Locate the cell with the specified text and output its [x, y] center coordinate. 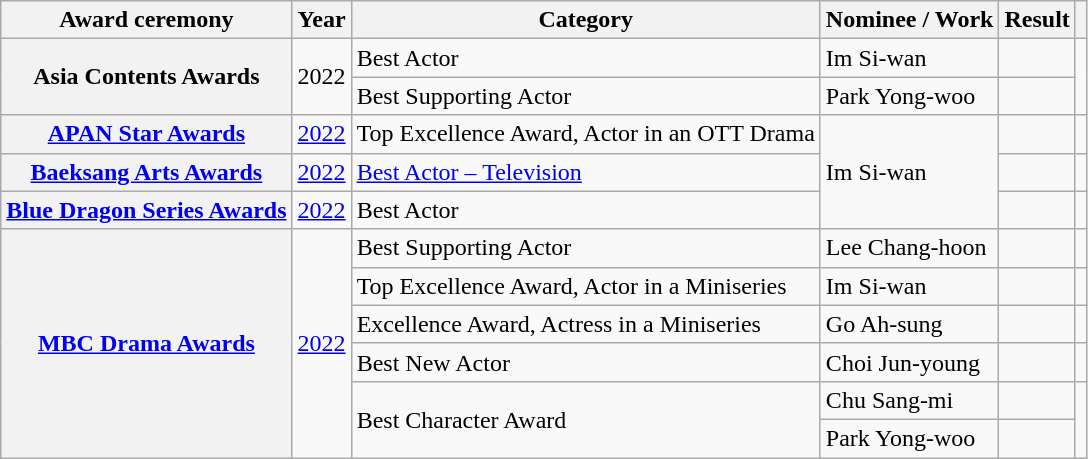
Category [586, 20]
Result [1037, 20]
Year [322, 20]
Top Excellence Award, Actor in a Miniseries [586, 286]
Blue Dragon Series Awards [146, 210]
Baeksang Arts Awards [146, 172]
MBC Drama Awards [146, 343]
Go Ah-sung [910, 324]
Choi Jun-young [910, 362]
APAN Star Awards [146, 134]
Nominee / Work [910, 20]
Award ceremony [146, 20]
Chu Sang-mi [910, 400]
Lee Chang-hoon [910, 248]
Best Actor – Television [586, 172]
Asia Contents Awards [146, 77]
Best Character Award [586, 419]
Best New Actor [586, 362]
Excellence Award, Actress in a Miniseries [586, 324]
Top Excellence Award, Actor in an OTT Drama [586, 134]
